Identify which cell holds the provided text, then report its [x, y] central coordinate. 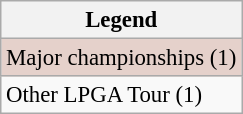
Other LPGA Tour (1) [122, 95]
Legend [122, 20]
Major championships (1) [122, 58]
